Return [X, Y] of the center of cell containing provided text 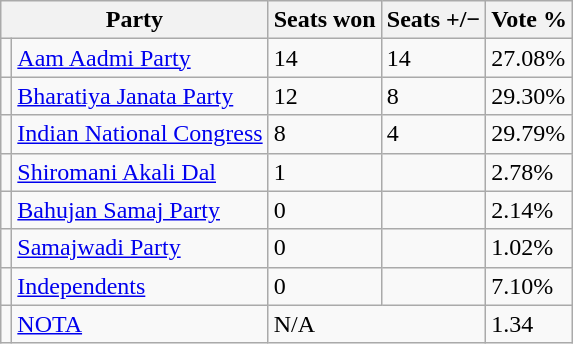
12 [324, 96]
Seats +/− [433, 20]
Party [134, 20]
Bharatiya Janata Party [140, 96]
29.30% [530, 96]
29.79% [530, 134]
2.78% [530, 172]
1 [324, 172]
4 [433, 134]
Samajwadi Party [140, 248]
27.08% [530, 58]
N/A [377, 324]
Bahujan Samaj Party [140, 210]
Shiromani Akali Dal [140, 172]
Indian National Congress [140, 134]
Independents [140, 286]
Seats won [324, 20]
1.02% [530, 248]
Vote % [530, 20]
7.10% [530, 286]
2.14% [530, 210]
Aam Aadmi Party [140, 58]
NOTA [140, 324]
1.34 [530, 324]
